Provide the (x, y) coordinate of the cell's center where the given text is located.  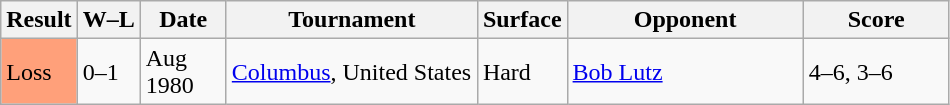
Aug 1980 (183, 72)
Hard (522, 72)
Tournament (352, 20)
Columbus, United States (352, 72)
Score (876, 20)
Result (39, 20)
Surface (522, 20)
Opponent (685, 20)
Loss (39, 72)
0–1 (108, 72)
4–6, 3–6 (876, 72)
Date (183, 20)
W–L (108, 20)
Bob Lutz (685, 72)
